For the text-containing cell, return its midpoint in [x, y] coordinate format. 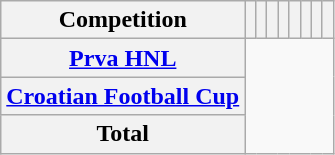
Prva HNL [123, 58]
Competition [123, 20]
Croatian Football Cup [123, 96]
Total [123, 134]
